Search for the cell housing the specified text and yield its [X, Y] center coordinate. 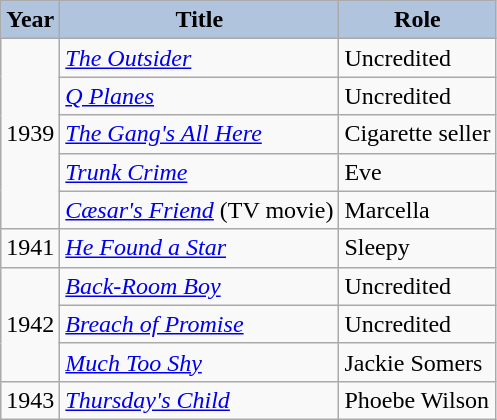
Back-Room Boy [200, 286]
Jackie Somers [418, 362]
Sleepy [418, 248]
The Outsider [200, 58]
1941 [30, 248]
1942 [30, 324]
Q Planes [200, 96]
Much Too Shy [200, 362]
Eve [418, 172]
Trunk Crime [200, 172]
Cæsar's Friend (TV movie) [200, 210]
The Gang's All Here [200, 134]
Phoebe Wilson [418, 400]
1939 [30, 134]
Marcella [418, 210]
Thursday's Child [200, 400]
Cigarette seller [418, 134]
1943 [30, 400]
Breach of Promise [200, 324]
Title [200, 20]
He Found a Star [200, 248]
Role [418, 20]
Year [30, 20]
